Return (x, y) of the center of cell containing provided text 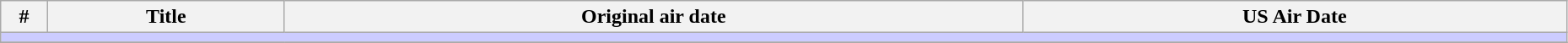
US Air Date (1294, 17)
Original air date (653, 17)
Title (165, 17)
# (24, 17)
